Capture the cell that displays the provided text and extract its [x, y] central coordinate. 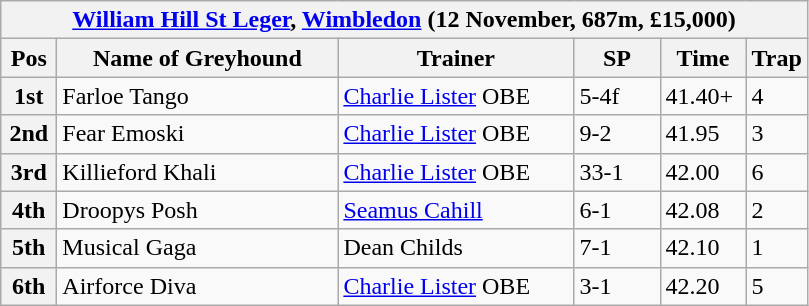
3-1 [617, 286]
Airforce Diva [198, 286]
42.00 [703, 172]
6th [29, 286]
3 [776, 134]
Droopys Posh [198, 210]
42.08 [703, 210]
2nd [29, 134]
41.40+ [703, 96]
9-2 [617, 134]
5-4f [617, 96]
1st [29, 96]
4 [776, 96]
Farloe Tango [198, 96]
1 [776, 248]
Trap [776, 58]
5 [776, 286]
William Hill St Leger, Wimbledon (12 November, 687m, £15,000) [404, 20]
Musical Gaga [198, 248]
33-1 [617, 172]
Name of Greyhound [198, 58]
7-1 [617, 248]
2 [776, 210]
Pos [29, 58]
Killieford Khali [198, 172]
5th [29, 248]
Seamus Cahill [456, 210]
4th [29, 210]
Dean Childs [456, 248]
6 [776, 172]
Fear Emoski [198, 134]
Trainer [456, 58]
42.10 [703, 248]
3rd [29, 172]
42.20 [703, 286]
SP [617, 58]
6-1 [617, 210]
41.95 [703, 134]
Time [703, 58]
